Return [x, y] of the center of cell containing provided text 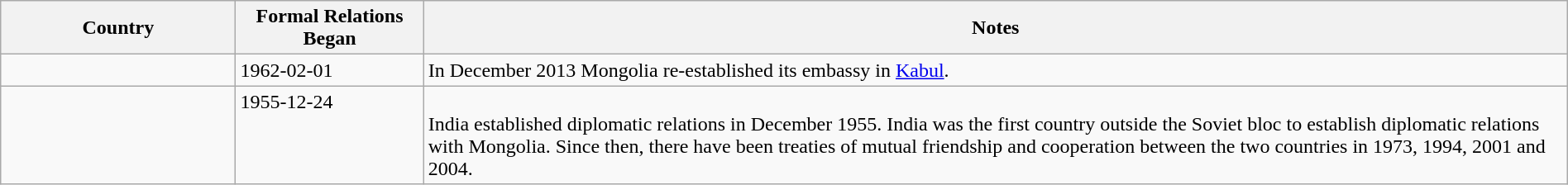
Country [118, 28]
1955-12-24 [329, 135]
Formal Relations Began [329, 28]
In December 2013 Mongolia re-established its embassy in Kabul. [996, 70]
Notes [996, 28]
1962-02-01 [329, 70]
